Pinpoint the cell where the given text exists, returning its (X, Y) midpoint coordinate. 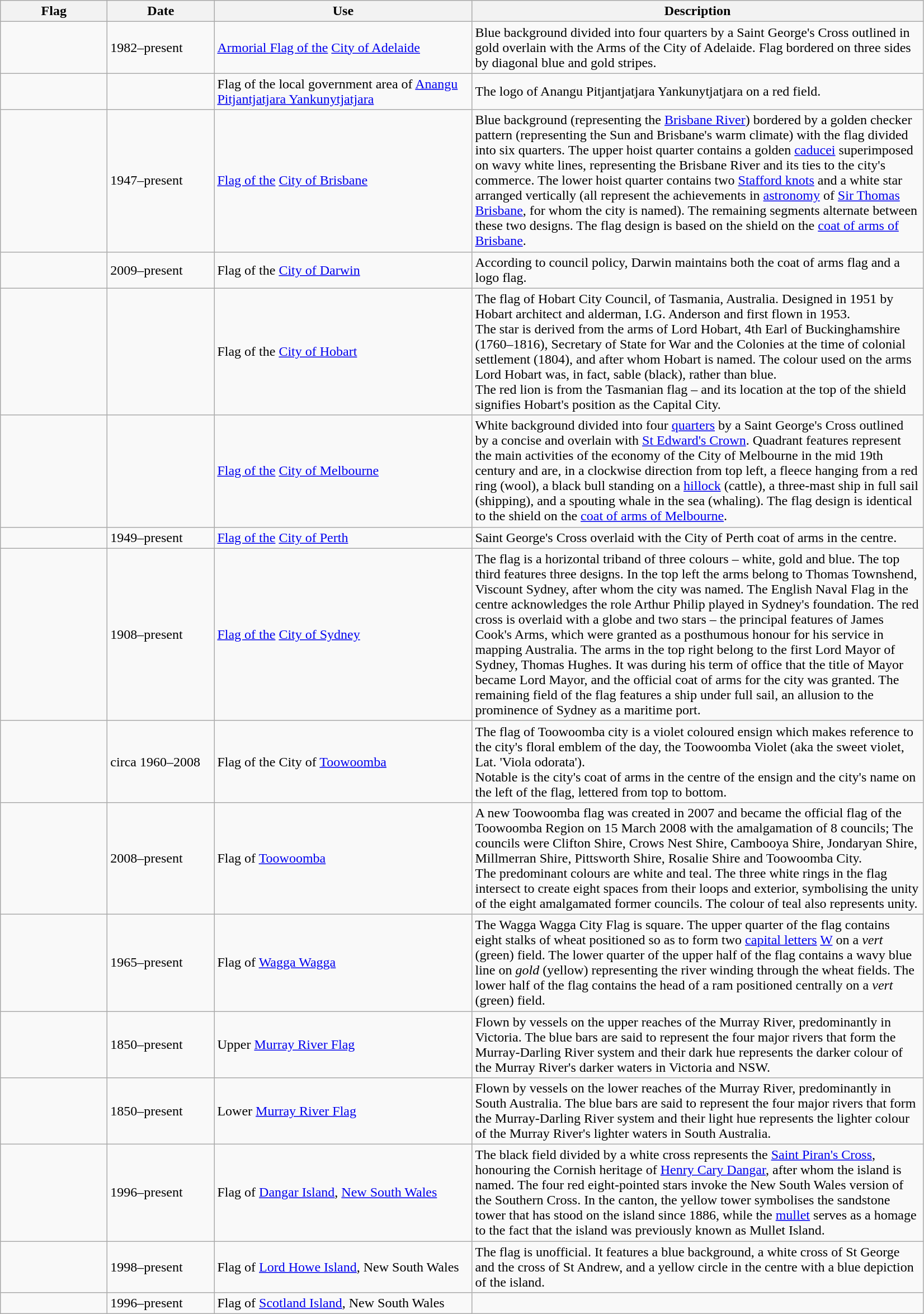
Flag of Lord Howe Island, New South Wales (343, 1267)
Saint George's Cross overlaid with the City of Perth coat of arms in the centre. (697, 538)
Flag of the City of Hobart (343, 351)
Date (161, 11)
2008–present (161, 858)
Armorial Flag of the City of Adelaide (343, 48)
1965–present (161, 962)
Flag of the City of Darwin (343, 270)
Flag of Toowoomba (343, 858)
Use (343, 11)
1908–present (161, 634)
1947–present (161, 181)
1998–present (161, 1267)
Flag (54, 11)
The logo of Anangu Pitjantjatjara Yankunytjatjara on a red field. (697, 92)
According to council policy, Darwin maintains both the coat of arms flag and a logo flag. (697, 270)
Flag of the local government area of Anangu Pitjantjatjara Yankunytjatjara (343, 92)
Flag of Scotland Island, New South Wales (343, 1303)
Flag of the City of Brisbane (343, 181)
Description (697, 11)
Flag of Wagga Wagga (343, 962)
Flag of the City of Melbourne (343, 471)
Upper Murray River Flag (343, 1045)
2009–present (161, 270)
Flag of the City of Sydney (343, 634)
1982–present (161, 48)
1949–present (161, 538)
circa 1960–2008 (161, 761)
Flag of the City of Toowoomba (343, 761)
Lower Murray River Flag (343, 1111)
Flag of the City of Perth (343, 538)
Flag of Dangar Island, New South Wales (343, 1193)
